Capture the cell that displays the provided text and extract its [X, Y] central coordinate. 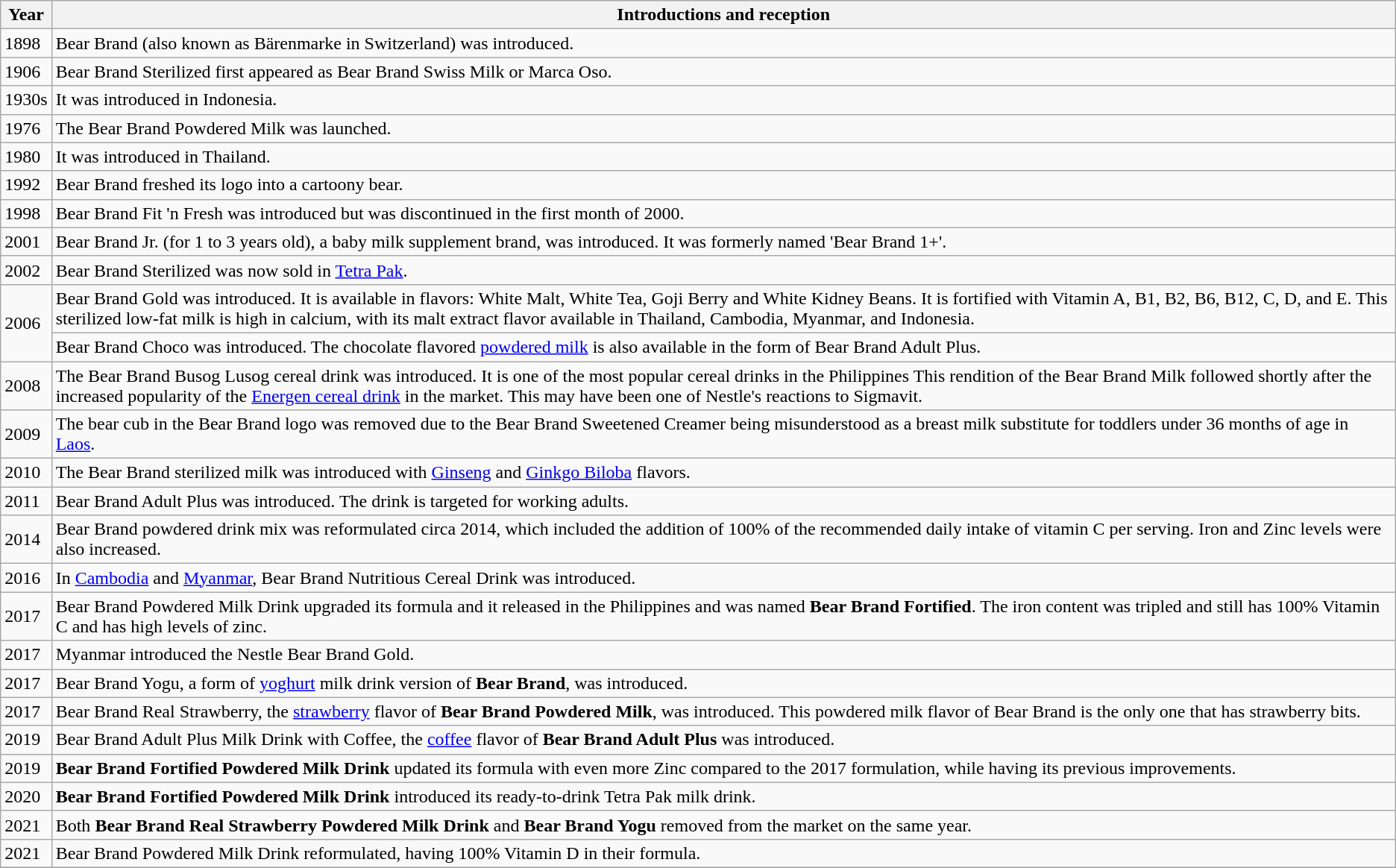
Year [26, 15]
The Bear Brand Powdered Milk was launched. [723, 128]
Myanmar introduced the Nestle Bear Brand Gold. [723, 655]
2014 [26, 540]
2011 [26, 501]
1992 [26, 185]
Bear Brand Adult Plus Milk Drink with Coffee, the coffee flavor of Bear Brand Adult Plus was introduced. [723, 740]
In Cambodia and Myanmar, Bear Brand Nutritious Cereal Drink was introduced. [723, 578]
It was introduced in Indonesia. [723, 100]
2009 [26, 434]
2020 [26, 796]
Bear Brand Fit 'n Fresh was introduced but was discontinued in the first month of 2000. [723, 213]
Bear Brand (also known as Bärenmarke in Switzerland) was introduced. [723, 43]
2002 [26, 270]
Bear Brand Fortified Powdered Milk Drink introduced its ready-to-drink Tetra Pak milk drink. [723, 796]
Bear Brand Yogu, a form of yoghurt milk drink version of Bear Brand, was introduced. [723, 683]
1976 [26, 128]
Bear Brand Sterilized was now sold in Tetra Pak. [723, 270]
Bear Brand Jr. (for 1 to 3 years old), a baby milk supplement brand, was introduced. It was formerly named 'Bear Brand 1+'. [723, 242]
2008 [26, 385]
1998 [26, 213]
Bear Brand Sterilized first appeared as Bear Brand Swiss Milk or Marca Oso. [723, 72]
1930s [26, 100]
2006 [26, 322]
Both Bear Brand Real Strawberry Powdered Milk Drink and Bear Brand Yogu removed from the market on the same year. [723, 825]
It was introduced in Thailand. [723, 157]
1980 [26, 157]
2010 [26, 473]
The Bear Brand sterilized milk was introduced with Ginseng and Ginkgo Biloba flavors. [723, 473]
Bear Brand Adult Plus was introduced. The drink is targeted for working adults. [723, 501]
2001 [26, 242]
1906 [26, 72]
1898 [26, 43]
Introductions and reception [723, 15]
2016 [26, 578]
Bear Brand Choco was introduced. The chocolate flavored powdered milk is also available in the form of Bear Brand Adult Plus. [723, 347]
Bear Brand Powdered Milk Drink reformulated, having 100% Vitamin D in their formula. [723, 853]
Bear Brand freshed its logo into a cartoony bear. [723, 185]
